Extract the (x, y) coordinate from the center of the cell holding the provided text.  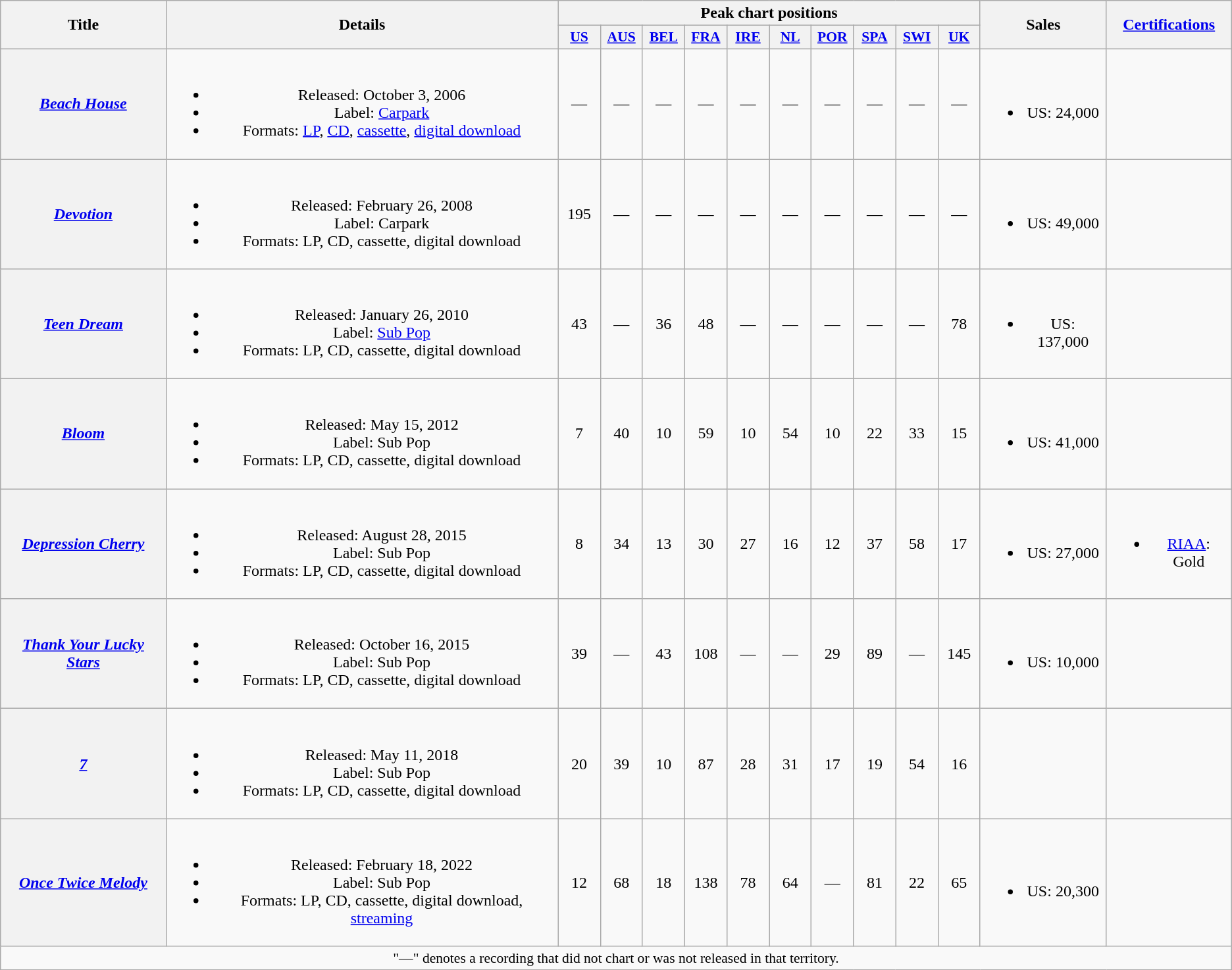
"—" denotes a recording that did not chart or was not released in that territory. (616, 958)
Released: October 16, 2015Label: Sub PopFormats: LP, CD, cassette, digital download (362, 654)
US (579, 38)
Once Twice Melody (83, 882)
58 (917, 544)
Title (83, 25)
195 (579, 215)
138 (706, 882)
BEL (663, 38)
US: 137,000 (1043, 324)
US: 10,000 (1043, 654)
48 (706, 324)
Depression Cherry (83, 544)
31 (790, 763)
FRA (706, 38)
Released: February 26, 2008Label: CarparkFormats: LP, CD, cassette, digital download (362, 215)
Released: January 26, 2010Label: Sub PopFormats: LP, CD, cassette, digital download (362, 324)
US: 41,000 (1043, 434)
145 (959, 654)
Released: May 11, 2018Label: Sub PopFormats: LP, CD, cassette, digital download (362, 763)
15 (959, 434)
30 (706, 544)
59 (706, 434)
US: 49,000 (1043, 215)
34 (621, 544)
Released: May 15, 2012Label: Sub PopFormats: LP, CD, cassette, digital download (362, 434)
18 (663, 882)
Released: August 28, 2015Label: Sub PopFormats: LP, CD, cassette, digital download (362, 544)
64 (790, 882)
68 (621, 882)
Bloom (83, 434)
108 (706, 654)
RIAA: Gold (1169, 544)
US: 27,000 (1043, 544)
Peak chart positions (769, 13)
IRE (748, 38)
8 (579, 544)
SWI (917, 38)
NL (790, 38)
29 (833, 654)
87 (706, 763)
28 (748, 763)
UK (959, 38)
AUS (621, 38)
Thank Your Lucky Stars (83, 654)
13 (663, 544)
US: 20,300 (1043, 882)
Released: October 3, 2006Label: CarparkFormats: LP, CD, cassette, digital download (362, 104)
Beach House (83, 104)
40 (621, 434)
US: 24,000 (1043, 104)
36 (663, 324)
20 (579, 763)
89 (875, 654)
Devotion (83, 215)
Certifications (1169, 25)
SPA (875, 38)
Sales (1043, 25)
Details (362, 25)
POR (833, 38)
19 (875, 763)
Teen Dream (83, 324)
Released: February 18, 2022Label: Sub PopFormats: LP, CD, cassette, digital download, streaming (362, 882)
27 (748, 544)
37 (875, 544)
81 (875, 882)
65 (959, 882)
33 (917, 434)
